Scan for the cell matching the given text and deliver its [X, Y] coordinate at center. 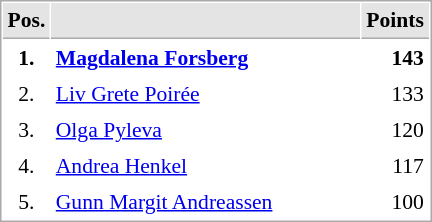
Points [396, 21]
117 [396, 165]
2. [26, 93]
4. [26, 165]
Pos. [26, 21]
Gunn Margit Andreassen [206, 201]
Olga Pyleva [206, 129]
3. [26, 129]
Magdalena Forsberg [206, 57]
143 [396, 57]
133 [396, 93]
1. [26, 57]
100 [396, 201]
Liv Grete Poirée [206, 93]
Andrea Henkel [206, 165]
120 [396, 129]
5. [26, 201]
